Return (x, y) of the center of cell containing provided text 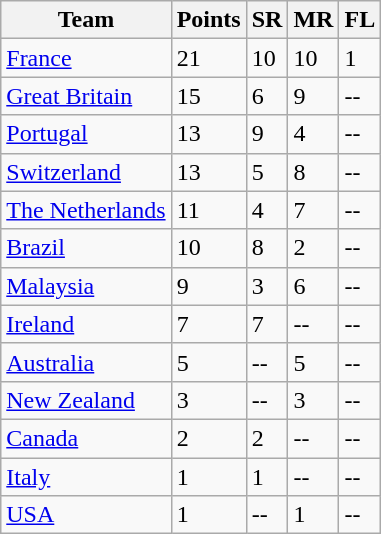
Portugal (86, 134)
SR (267, 20)
FL (360, 20)
Malaysia (86, 286)
Team (86, 20)
11 (208, 210)
The Netherlands (86, 210)
Canada (86, 438)
Brazil (86, 248)
Great Britain (86, 96)
France (86, 58)
Ireland (86, 324)
New Zealand (86, 400)
15 (208, 96)
MR (314, 20)
Switzerland (86, 172)
Italy (86, 477)
USA (86, 515)
Australia (86, 362)
21 (208, 58)
Points (208, 20)
